Pinpoint the cell where the given text exists, returning its [x, y] midpoint coordinate. 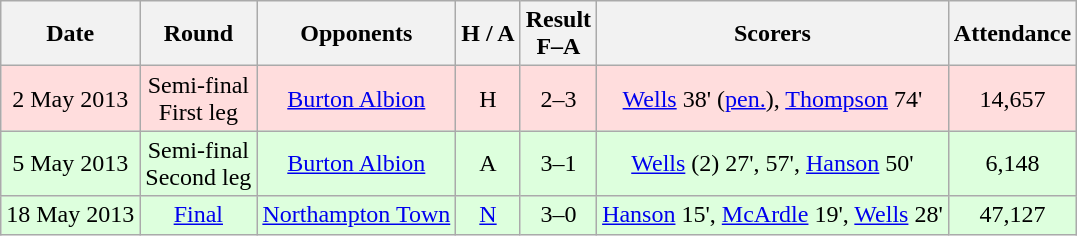
47,127 [1012, 215]
Attendance [1012, 34]
Semi-finalFirst leg [198, 98]
2 May 2013 [70, 98]
H [488, 98]
H / A [488, 34]
Wells (2) 27', 57', Hanson 50' [773, 164]
2–3 [558, 98]
Scorers [773, 34]
6,148 [1012, 164]
A [488, 164]
Wells 38' (pen.), Thompson 74' [773, 98]
Date [70, 34]
Semi-finalSecond leg [198, 164]
5 May 2013 [70, 164]
Round [198, 34]
Northampton Town [356, 215]
Final [198, 215]
3–0 [558, 215]
Hanson 15', McArdle 19', Wells 28' [773, 215]
Opponents [356, 34]
18 May 2013 [70, 215]
N [488, 215]
ResultF–A [558, 34]
14,657 [1012, 98]
3–1 [558, 164]
